Find where the given text appears and provide that cell's center as [x, y] coordinate. 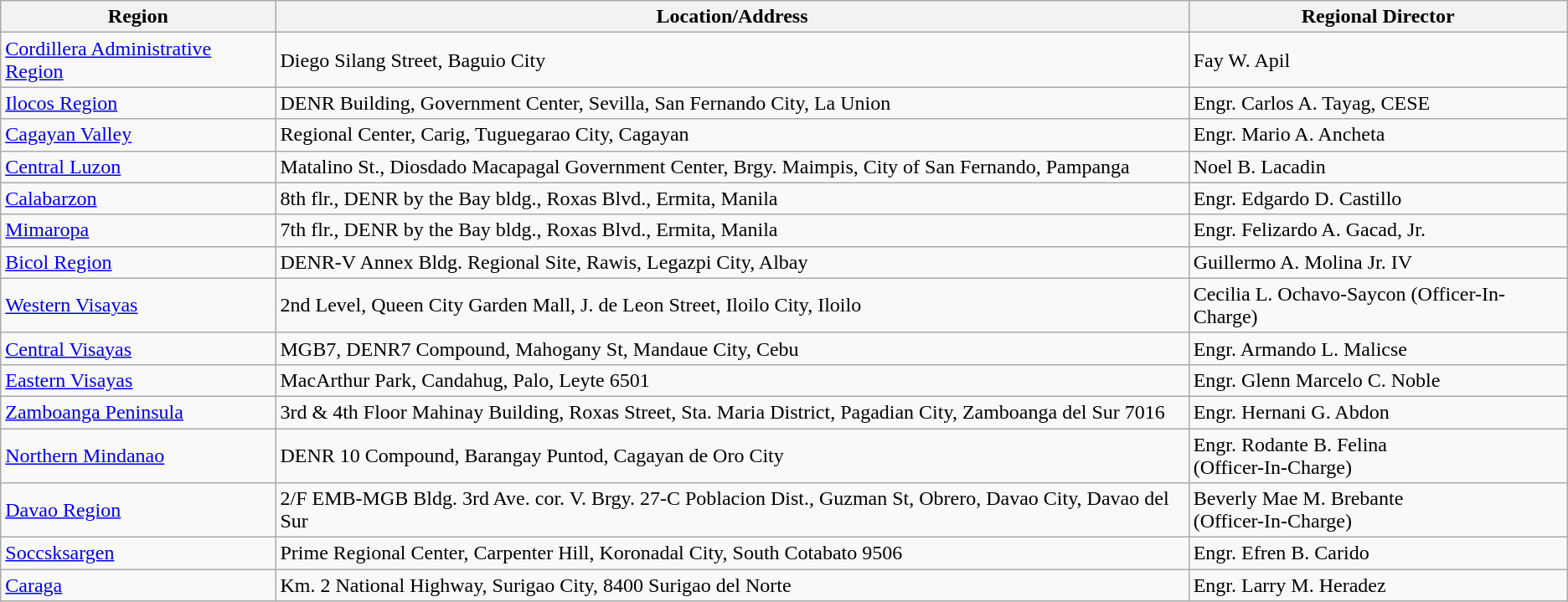
Engr. Larry M. Heradez [1378, 585]
Region [138, 17]
DENR Building, Government Center, Sevilla, San Fernando City, La Union [732, 103]
Engr. Felizardo A. Gacad, Jr. [1378, 230]
8th flr., DENR by the Bay bldg., Roxas Blvd., Ermita, Manila [732, 198]
Fay W. Apil [1378, 60]
Cecilia L. Ochavo-Saycon (Officer-In-Charge) [1378, 305]
Bicol Region [138, 262]
Beverly Mae M. Brebante(Officer-In-Charge) [1378, 511]
DENR-V Annex Bldg. Regional Site, Rawis, Legazpi City, Albay [732, 262]
2/F EMB-MGB Bldg. 3rd Ave. cor. V. Brgy. 27-C Poblacion Dist., Guzman St, Obrero, Davao City, Davao del Sur [732, 511]
Km. 2 National Highway, Surigao City, 8400 Surigao del Norte [732, 585]
3rd & 4th Floor Mahinay Building, Roxas Street, Sta. Maria District, Pagadian City, Zamboanga del Sur 7016 [732, 412]
Engr. Rodante B. Felina(Officer-In-Charge) [1378, 455]
Location/Address [732, 17]
2nd Level, Queen City Garden Mall, J. de Leon Street, Iloilo City, Iloilo [732, 305]
Engr. Armando L. Malicse [1378, 348]
Guillermo A. Molina Jr. IV [1378, 262]
Zamboanga Peninsula [138, 412]
Noel B. Lacadin [1378, 167]
Western Visayas [138, 305]
Ilocos Region [138, 103]
Regional Director [1378, 17]
Cagayan Valley [138, 135]
MGB7, DENR7 Compound, Mahogany St, Mandaue City, Cebu [732, 348]
Diego Silang Street, Baguio City [732, 60]
Matalino St., Diosdado Macapagal Government Center, Brgy. Maimpis, City of San Fernando, Pampanga [732, 167]
Central Visayas [138, 348]
Engr. Glenn Marcelo C. Noble [1378, 380]
Eastern Visayas [138, 380]
Engr. Carlos A. Tayag, CESE [1378, 103]
Engr. Efren B. Carido [1378, 553]
MacArthur Park, Candahug, Palo, Leyte 6501 [732, 380]
Central Luzon [138, 167]
Engr. Edgardo D. Castillo [1378, 198]
Engr. Mario A. Ancheta [1378, 135]
Calabarzon [138, 198]
Engr. Hernani G. Abdon [1378, 412]
7th flr., DENR by the Bay bldg., Roxas Blvd., Ermita, Manila [732, 230]
Caraga [138, 585]
Regional Center, Carig, Tuguegarao City, Cagayan [732, 135]
Soccsksargen [138, 553]
Cordillera Administrative Region [138, 60]
DENR 10 Compound, Barangay Puntod, Cagayan de Oro City [732, 455]
Mimaropa [138, 230]
Northern Mindanao [138, 455]
Prime Regional Center, Carpenter Hill, Koronadal City, South Cotabato 9506 [732, 553]
Davao Region [138, 511]
